Output the (X, Y) coordinate of the center of the cell containing the given text.  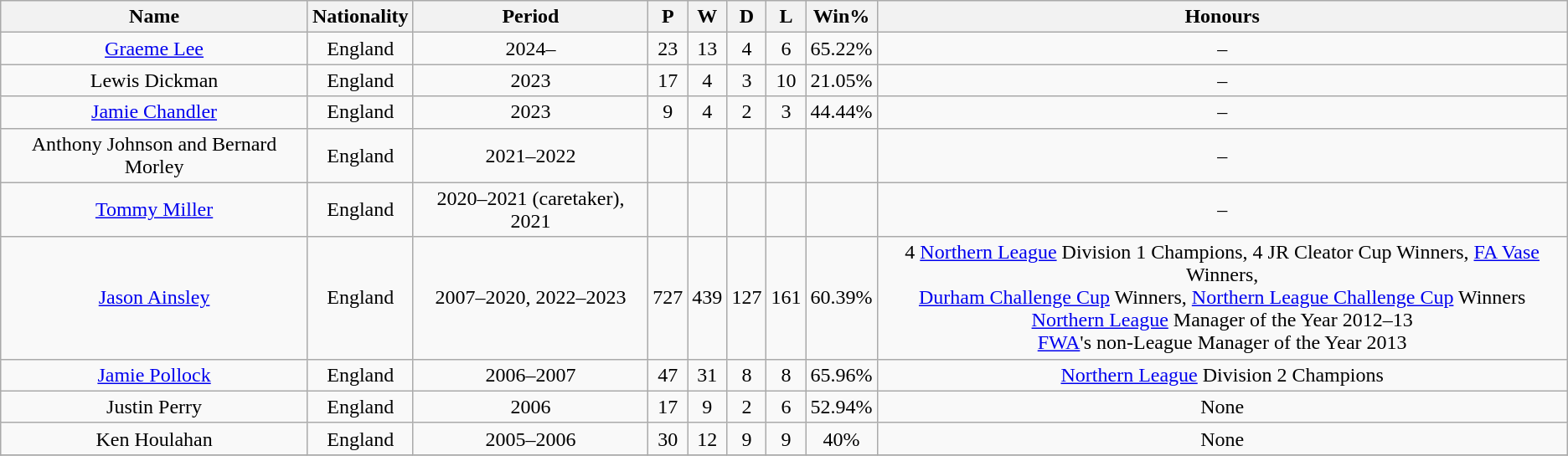
L (786, 17)
Jamie Pollock (154, 375)
65.96% (841, 375)
Name (154, 17)
2006–2007 (531, 375)
13 (707, 49)
Ken Houlahan (154, 438)
23 (668, 49)
Anthony Johnson and Bernard Morley (154, 156)
Northern League Division 2 Champions (1222, 375)
P (668, 17)
10 (786, 80)
31 (707, 375)
30 (668, 438)
161 (786, 298)
Justin Perry (154, 407)
2024– (531, 49)
Tommy Miller (154, 209)
2021–2022 (531, 156)
727 (668, 298)
Graeme Lee (154, 49)
21.05% (841, 80)
439 (707, 298)
2005–2006 (531, 438)
44.44% (841, 112)
D (747, 17)
52.94% (841, 407)
W (707, 17)
2006 (531, 407)
Win% (841, 17)
Nationality (360, 17)
127 (747, 298)
Jason Ainsley (154, 298)
Lewis Dickman (154, 80)
2020–2021 (caretaker), 2021 (531, 209)
Honours (1222, 17)
2007–2020, 2022–2023 (531, 298)
Jamie Chandler (154, 112)
60.39% (841, 298)
40% (841, 438)
47 (668, 375)
65.22% (841, 49)
12 (707, 438)
Period (531, 17)
